Provide the (X, Y) coordinate of the cell's center where the given text is located.  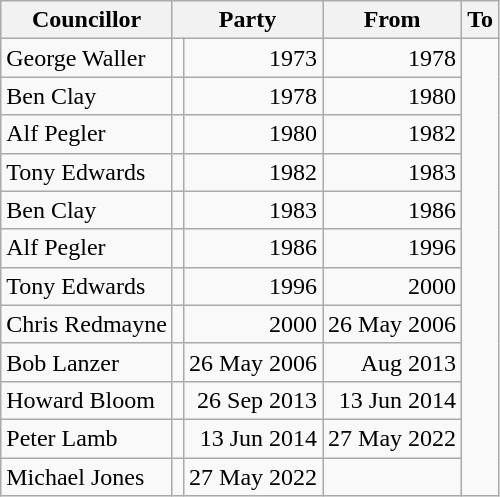
26 Sep 2013 (254, 400)
Party (247, 20)
Michael Jones (87, 477)
Howard Bloom (87, 400)
Chris Redmayne (87, 324)
From (392, 20)
Aug 2013 (392, 362)
Councillor (87, 20)
George Waller (87, 58)
Bob Lanzer (87, 362)
Peter Lamb (87, 438)
To (480, 20)
1973 (254, 58)
